Scan for the cell matching the given text and deliver its [X, Y] coordinate at center. 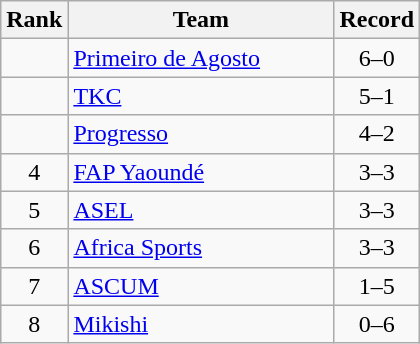
6–0 [377, 58]
Team [201, 20]
Progresso [201, 134]
ASCUM [201, 286]
5–1 [377, 96]
Primeiro de Agosto [201, 58]
Record [377, 20]
FAP Yaoundé [201, 172]
0–6 [377, 324]
4 [34, 172]
4–2 [377, 134]
Africa Sports [201, 248]
1–5 [377, 286]
Rank [34, 20]
TKC [201, 96]
5 [34, 210]
6 [34, 248]
7 [34, 286]
Mikishi [201, 324]
ASEL [201, 210]
8 [34, 324]
